Return the (x, y) coordinate for the center point of the cell that contains the specified text.  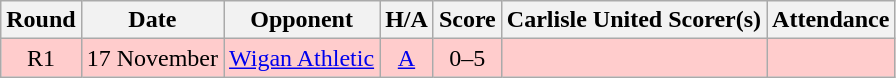
Score (467, 20)
17 November (152, 58)
Wigan Athletic (302, 58)
Date (152, 20)
R1 (41, 58)
Carlisle United Scorer(s) (634, 20)
0–5 (467, 58)
Round (41, 20)
H/A (407, 20)
Opponent (302, 20)
A (407, 58)
Attendance (831, 20)
